Capture the cell that displays the provided text and extract its (x, y) central coordinate. 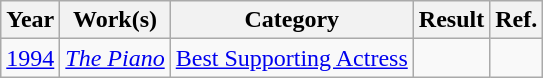
1994 (30, 58)
Result (451, 20)
Category (292, 20)
Ref. (516, 20)
The Piano (115, 58)
Work(s) (115, 20)
Year (30, 20)
Best Supporting Actress (292, 58)
